Detect which cell encompasses the target text, then output its (X, Y) center coordinate. 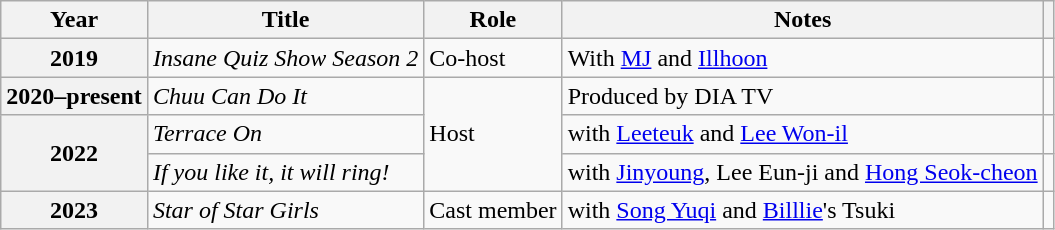
Insane Quiz Show Season 2 (285, 58)
Terrace On (285, 134)
With MJ and Illhoon (802, 58)
Star of Star Girls (285, 210)
Cast member (493, 210)
Co-host (493, 58)
Host (493, 134)
If you like it, it will ring! (285, 172)
with Leeteuk and Lee Won-il (802, 134)
Role (493, 20)
Produced by DIA TV (802, 96)
Chuu Can Do It (285, 96)
2022 (74, 153)
2023 (74, 210)
2020–present (74, 96)
2019 (74, 58)
Notes (802, 20)
Year (74, 20)
with Song Yuqi and Billlie's Tsuki (802, 210)
Title (285, 20)
with Jinyoung, Lee Eun-ji and Hong Seok-cheon (802, 172)
